From the cell containing the given text, extract its center point as [x, y] coordinate. 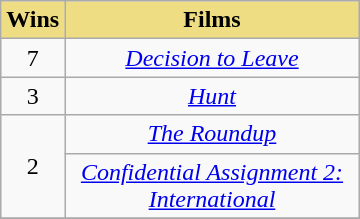
Films [212, 20]
The Roundup [212, 134]
Confidential Assignment 2: International [212, 186]
7 [33, 58]
Decision to Leave [212, 58]
3 [33, 96]
Wins [33, 20]
Hunt [212, 96]
2 [33, 166]
